Find where the given text appears and provide that cell's center as (x, y) coordinate. 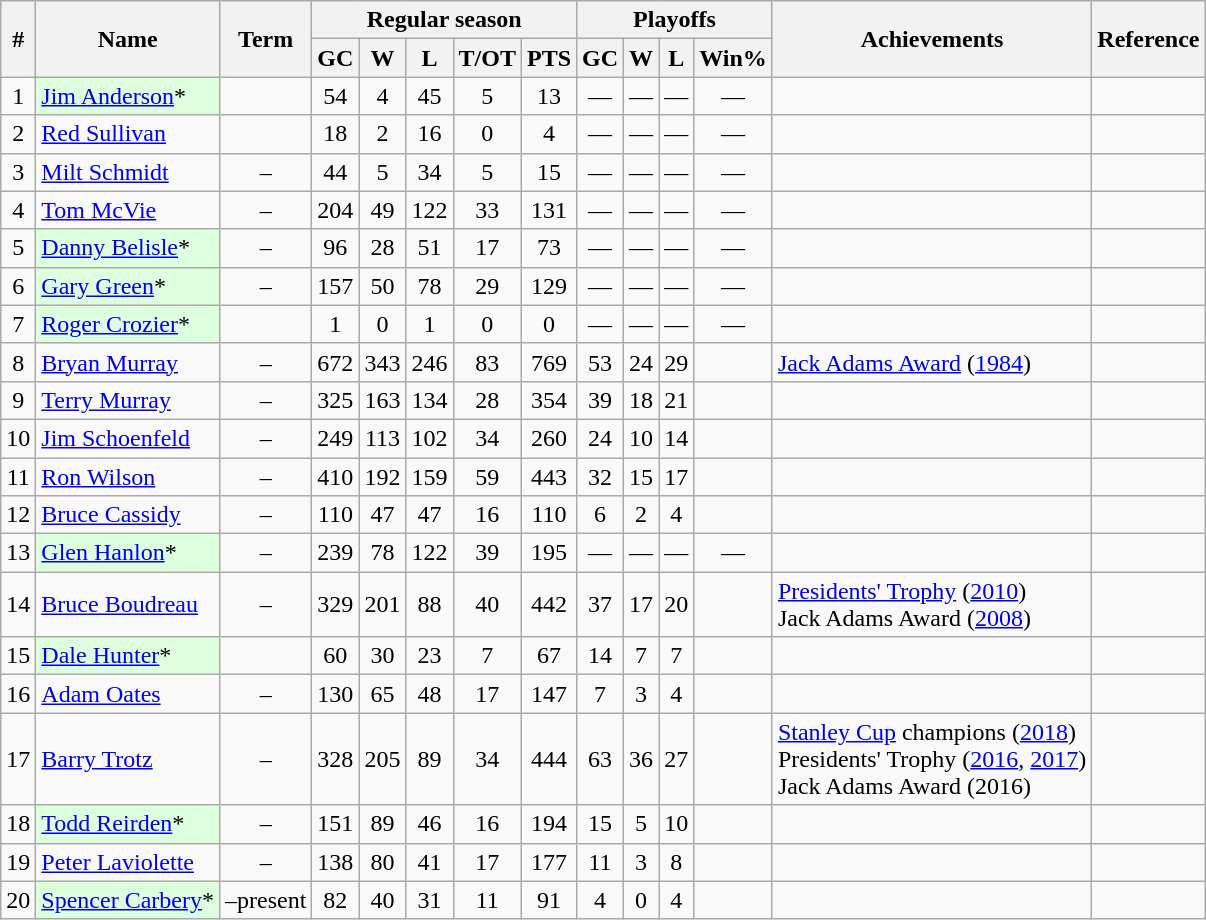
50 (382, 286)
67 (548, 656)
96 (336, 248)
12 (18, 515)
131 (548, 210)
Terry Murray (128, 400)
T/OT (487, 58)
Jack Adams Award (1984) (932, 362)
59 (487, 477)
82 (336, 900)
PTS (548, 58)
Term (265, 39)
195 (548, 553)
Adam Oates (128, 694)
37 (600, 604)
19 (18, 862)
Gary Green* (128, 286)
80 (382, 862)
260 (548, 438)
Playoffs (675, 20)
Regular season (444, 20)
151 (336, 824)
205 (382, 759)
60 (336, 656)
Red Sullivan (128, 134)
672 (336, 362)
Milt Schmidt (128, 172)
27 (676, 759)
44 (336, 172)
23 (430, 656)
443 (548, 477)
54 (336, 96)
Win% (734, 58)
410 (336, 477)
Jim Schoenfeld (128, 438)
329 (336, 604)
354 (548, 400)
134 (430, 400)
Bruce Boudreau (128, 604)
49 (382, 210)
63 (600, 759)
41 (430, 862)
Glen Hanlon* (128, 553)
138 (336, 862)
194 (548, 824)
442 (548, 604)
33 (487, 210)
Bruce Cassidy (128, 515)
51 (430, 248)
32 (600, 477)
73 (548, 248)
53 (600, 362)
88 (430, 604)
130 (336, 694)
–present (265, 900)
147 (548, 694)
Tom McVie (128, 210)
91 (548, 900)
325 (336, 400)
177 (548, 862)
204 (336, 210)
444 (548, 759)
Roger Crozier* (128, 324)
48 (430, 694)
343 (382, 362)
45 (430, 96)
157 (336, 286)
769 (548, 362)
9 (18, 400)
Achievements (932, 39)
Barry Trotz (128, 759)
159 (430, 477)
328 (336, 759)
Reference (1148, 39)
31 (430, 900)
113 (382, 438)
Dale Hunter* (128, 656)
192 (382, 477)
Bryan Murray (128, 362)
36 (642, 759)
246 (430, 362)
Ron Wilson (128, 477)
201 (382, 604)
249 (336, 438)
65 (382, 694)
Name (128, 39)
239 (336, 553)
83 (487, 362)
Danny Belisle* (128, 248)
Jim Anderson* (128, 96)
21 (676, 400)
# (18, 39)
30 (382, 656)
102 (430, 438)
Presidents' Trophy (2010)Jack Adams Award (2008) (932, 604)
Todd Reirden* (128, 824)
Stanley Cup champions (2018)Presidents' Trophy (2016, 2017)Jack Adams Award (2016) (932, 759)
129 (548, 286)
46 (430, 824)
163 (382, 400)
Spencer Carbery* (128, 900)
Peter Laviolette (128, 862)
